Capture the cell that displays the provided text and extract its (x, y) central coordinate. 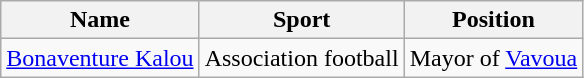
Association football (302, 58)
Mayor of Vavoua (494, 58)
Name (100, 20)
Position (494, 20)
Bonaventure Kalou (100, 58)
Sport (302, 20)
